Return the (x, y) coordinate for the center point of the cell that contains the specified text.  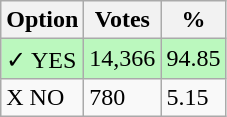
Votes (122, 20)
780 (122, 97)
% (194, 20)
5.15 (194, 97)
94.85 (194, 59)
14,366 (122, 59)
Option (42, 20)
✓ YES (42, 59)
X NO (42, 97)
